Return the (x, y) coordinate for the center point of the cell that contains the specified text.  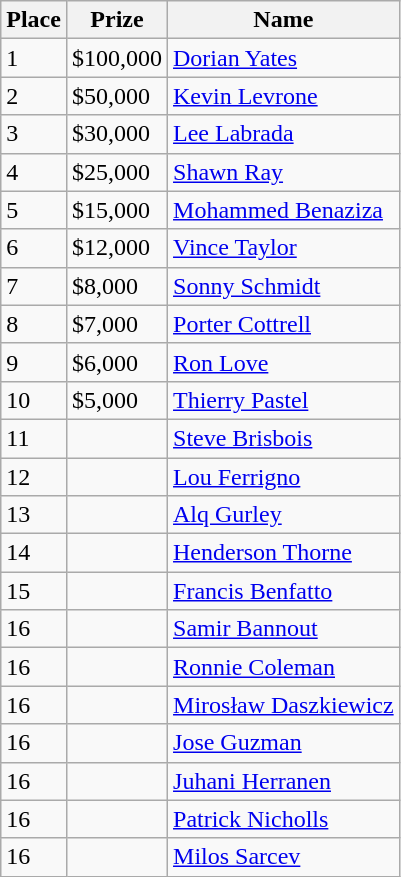
9 (34, 362)
$5,000 (116, 400)
Dorian Yates (284, 58)
$15,000 (116, 210)
6 (34, 248)
Jose Guzman (284, 743)
4 (34, 172)
15 (34, 591)
1 (34, 58)
Juhani Herranen (284, 781)
13 (34, 515)
Samir Bannout (284, 629)
Ron Love (284, 362)
Shawn Ray (284, 172)
5 (34, 210)
7 (34, 286)
Kevin Levrone (284, 96)
Mirosław Daszkiewicz (284, 705)
Sonny Schmidt (284, 286)
Place (34, 20)
Ronnie Coleman (284, 667)
$7,000 (116, 324)
Francis Benfatto (284, 591)
Thierry Pastel (284, 400)
Alq Gurley (284, 515)
Prize (116, 20)
$50,000 (116, 96)
$100,000 (116, 58)
$8,000 (116, 286)
14 (34, 553)
Porter Cottrell (284, 324)
Henderson Thorne (284, 553)
3 (34, 134)
11 (34, 438)
2 (34, 96)
$12,000 (116, 248)
Name (284, 20)
$30,000 (116, 134)
8 (34, 324)
$6,000 (116, 362)
12 (34, 477)
Lou Ferrigno (284, 477)
Lee Labrada (284, 134)
Steve Brisbois (284, 438)
Mohammed Benaziza (284, 210)
Milos Sarcev (284, 857)
10 (34, 400)
$25,000 (116, 172)
Vince Taylor (284, 248)
Patrick Nicholls (284, 819)
